From the cell containing the given text, extract its center point as [X, Y] coordinate. 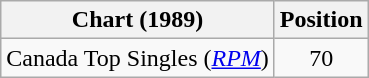
70 [321, 58]
Chart (1989) [138, 20]
Canada Top Singles (RPM) [138, 58]
Position [321, 20]
